Provide the [x, y] coordinate of the cell's center where the given text is located.  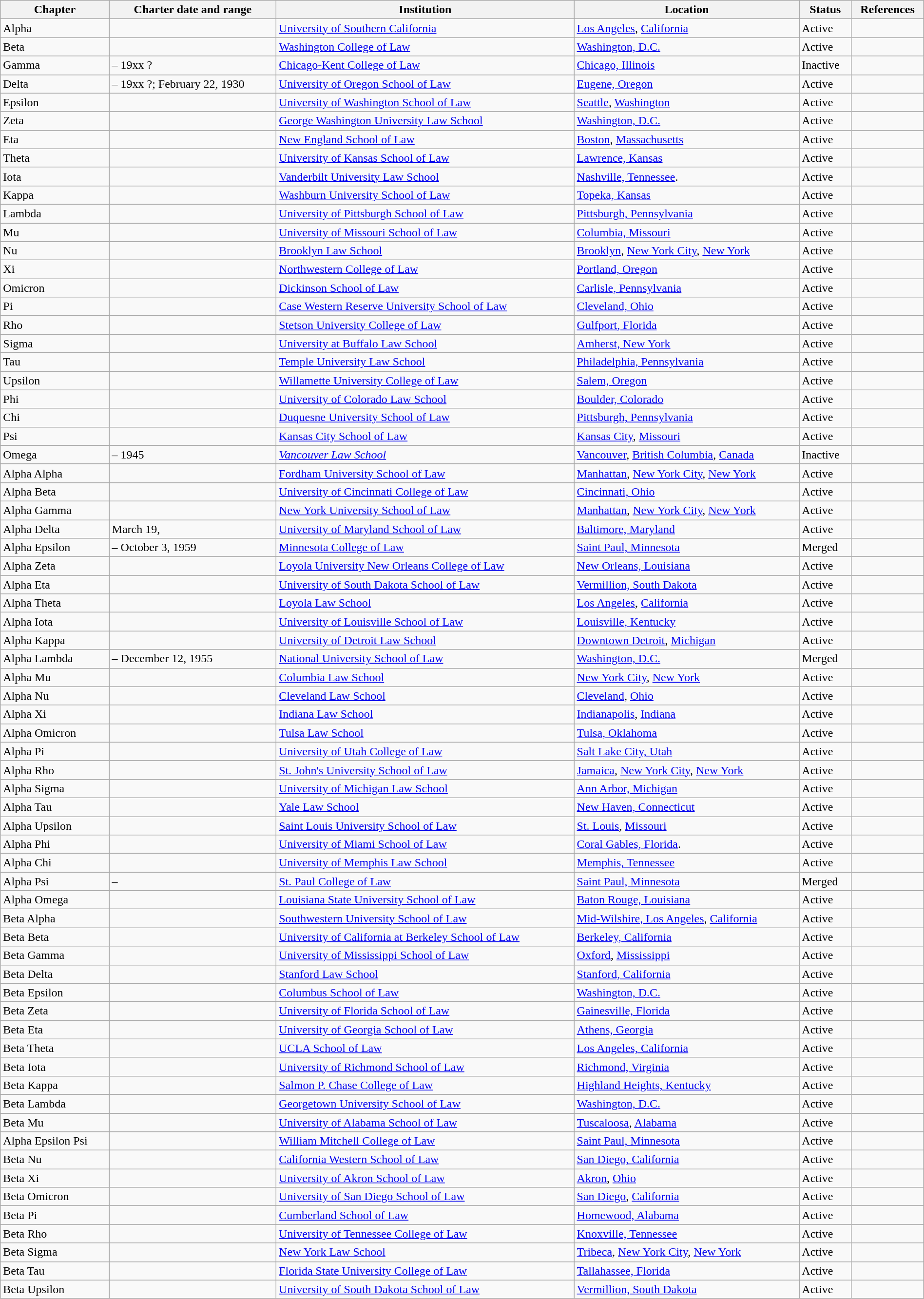
Beta Omicron [55, 1197]
Tulsa, Oklahoma [687, 733]
Alpha Rho [55, 770]
Duquesne University School of Law [425, 418]
Alpha Xi [55, 714]
Alpha Beta [55, 492]
Fordham University School of Law [425, 473]
Gulfport, Florida [687, 325]
Indianapolis, Indiana [687, 714]
Beta Rho [55, 1234]
Homewood, Alabama [687, 1215]
Northwestern College of Law [425, 269]
Brooklyn, New York City, New York [687, 251]
Institution [425, 10]
Florida State University College of Law [425, 1271]
Georgetown University School of Law [425, 1104]
Minnesota College of Law [425, 548]
– October 3, 1959 [193, 548]
Sigma [55, 344]
Beta Sigma [55, 1252]
Tulsa Law School [425, 733]
Indiana Law School [425, 714]
Omicron [55, 288]
Tuscaloosa, Alabama [687, 1122]
Nashville, Tennessee. [687, 176]
Stetson University College of Law [425, 325]
University at Buffalo Law School [425, 344]
Cumberland School of Law [425, 1215]
Alpha Epsilon [55, 548]
Delta [55, 84]
Dickinson School of Law [425, 288]
– December 12, 1955 [193, 659]
Salt Lake City, Utah [687, 751]
William Mitchell College of Law [425, 1141]
Beta Tau [55, 1271]
Southwestern University School of Law [425, 918]
University of Pittsburgh School of Law [425, 213]
Case Western Reserve University School of Law [425, 306]
Coral Gables, Florida. [687, 844]
Alpha Delta [55, 529]
University of Mississippi School of Law [425, 955]
National University School of Law [425, 659]
Alpha Nu [55, 696]
New York City, New York [687, 677]
Alpha Sigma [55, 788]
Yale Law School [425, 807]
University of Akron School of Law [425, 1178]
Alpha Omicron [55, 733]
Iota [55, 176]
Akron, Ohio [687, 1178]
Rho [55, 325]
UCLA School of Law [425, 1048]
Portland, Oregon [687, 269]
University of Utah College of Law [425, 751]
Washington College of Law [425, 47]
University of Memphis Law School [425, 863]
Loyola Law School [425, 603]
University of Kansas School of Law [425, 158]
– 1945 [193, 455]
References [887, 10]
Beta Alpha [55, 918]
– 19xx ?; February 22, 1930 [193, 84]
California Western School of Law [425, 1160]
Chi [55, 418]
Beta Zeta [55, 1011]
Beta Kappa [55, 1085]
Baltimore, Maryland [687, 529]
Boulder, Colorado [687, 399]
Beta Gamma [55, 955]
New Haven, Connecticut [687, 807]
Alpha Tau [55, 807]
Alpha Upsilon [55, 826]
Kappa [55, 195]
Baton Rouge, Louisiana [687, 900]
Pi [55, 306]
Beta Iota [55, 1067]
Stanford, California [687, 974]
Gainesville, Florida [687, 1011]
University of Tennessee College of Law [425, 1234]
Psi [55, 436]
Jamaica, New York City, New York [687, 770]
Vancouver Law School [425, 455]
University of California at Berkeley School of Law [425, 937]
Oxford, Mississippi [687, 955]
Lambda [55, 213]
Alpha Kappa [55, 640]
Beta Upsilon [55, 1289]
Alpha Iota [55, 622]
Alpha Psi [55, 881]
Phi [55, 399]
Beta Epsilon [55, 993]
University of Richmond School of Law [425, 1067]
Alpha [55, 28]
Chicago, Illinois [687, 65]
Memphis, Tennessee [687, 863]
Vanderbilt University Law School [425, 176]
Beta Xi [55, 1178]
Louisiana State University School of Law [425, 900]
University of Cincinnati College of Law [425, 492]
New York University School of Law [425, 510]
University of Maryland School of Law [425, 529]
University of Detroit Law School [425, 640]
Brooklyn Law School [425, 251]
Philadelphia, Pennsylvania [687, 362]
Alpha Phi [55, 844]
New Orleans, Louisiana [687, 566]
Cincinnati, Ohio [687, 492]
Boston, Massachusetts [687, 139]
University of Oregon School of Law [425, 84]
Amherst, New York [687, 344]
Alpha Pi [55, 751]
Alpha Chi [55, 863]
University of Miami School of Law [425, 844]
St. John's University School of Law [425, 770]
– 19xx ? [193, 65]
University of Southern California [425, 28]
St. Louis, Missouri [687, 826]
Vancouver, British Columbia, Canada [687, 455]
Kansas City, Missouri [687, 436]
Lawrence, Kansas [687, 158]
Tau [55, 362]
Nu [55, 251]
Ann Arbor, Michigan [687, 788]
University of Georgia School of Law [425, 1030]
Status [826, 10]
Mid-Wilshire, Los Angeles, California [687, 918]
Beta Nu [55, 1160]
Downtown Detroit, Michigan [687, 640]
Charter date and range [193, 10]
University of Colorado Law School [425, 399]
Beta Delta [55, 974]
Columbia, Missouri [687, 232]
Kansas City School of Law [425, 436]
Alpha Theta [55, 603]
New York Law School [425, 1252]
Louisville, Kentucky [687, 622]
St. Paul College of Law [425, 881]
Alpha Gamma [55, 510]
Alpha Epsilon Psi [55, 1141]
Xi [55, 269]
Topeka, Kansas [687, 195]
Chicago-Kent College of Law [425, 65]
Athens, Georgia [687, 1030]
Beta Eta [55, 1030]
Mu [55, 232]
Eugene, Oregon [687, 84]
Tallahassee, Florida [687, 1271]
Willamette University College of Law [425, 381]
Columbia Law School [425, 677]
Richmond, Virginia [687, 1067]
Theta [55, 158]
Tribeca, New York City, New York [687, 1252]
– [193, 881]
Temple University Law School [425, 362]
Salmon P. Chase College of Law [425, 1085]
Alpha Mu [55, 677]
Location [687, 10]
Chapter [55, 10]
Cleveland Law School [425, 696]
University of Louisville School of Law [425, 622]
Seattle, Washington [687, 102]
Alpha Eta [55, 585]
Alpha Omega [55, 900]
Epsilon [55, 102]
Beta Mu [55, 1122]
Beta Pi [55, 1215]
University of San Diego School of Law [425, 1197]
Omega [55, 455]
Alpha Lambda [55, 659]
Zeta [55, 121]
Carlisle, Pennsylvania [687, 288]
University of Alabama School of Law [425, 1122]
March 19, [193, 529]
Salem, Oregon [687, 381]
Alpha Zeta [55, 566]
Eta [55, 139]
Upsilon [55, 381]
Gamma [55, 65]
George Washington University Law School [425, 121]
Beta Theta [55, 1048]
Knoxville, Tennessee [687, 1234]
Saint Louis University School of Law [425, 826]
Washburn University School of Law [425, 195]
Loyola University New Orleans College of Law [425, 566]
University of Michigan Law School [425, 788]
Highland Heights, Kentucky [687, 1085]
Beta Beta [55, 937]
Stanford Law School [425, 974]
Columbus School of Law [425, 993]
Beta Lambda [55, 1104]
Beta [55, 47]
University of Missouri School of Law [425, 232]
Alpha Alpha [55, 473]
University of Washington School of Law [425, 102]
New England School of Law [425, 139]
University of Florida School of Law [425, 1011]
Berkeley, California [687, 937]
